Identify which cell holds the provided text, then report its (x, y) central coordinate. 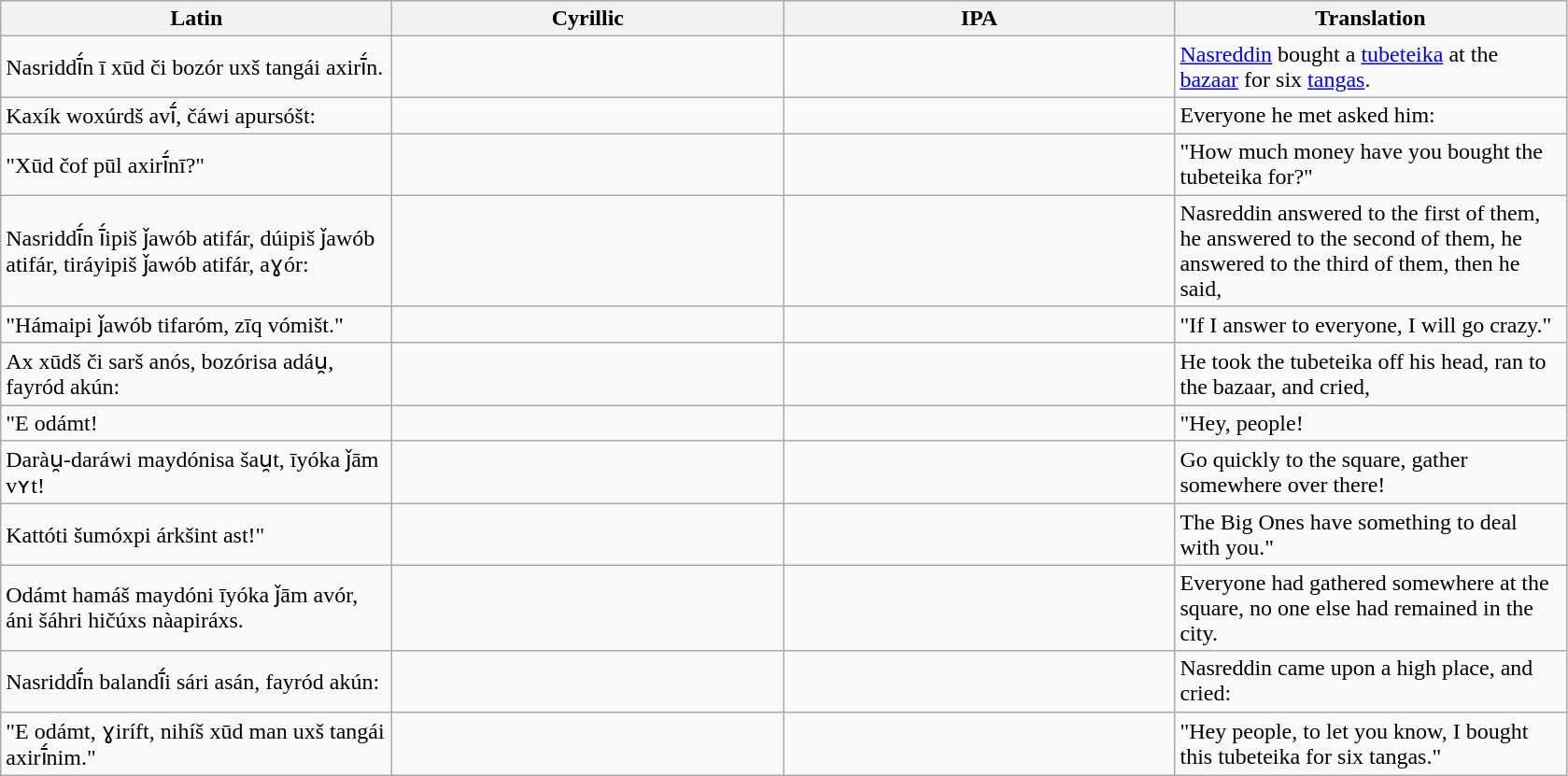
"Xūd čof pūl axirī́nī?" (196, 164)
"Hey, people! (1371, 423)
"E odámt, ɣiríft, nihíš xūd man uxš tangái axirī́nim." (196, 743)
Translation (1371, 19)
"E odámt! (196, 423)
Everyone had gathered somewhere at the square, no one else had remained in the city. (1371, 608)
He took the tubeteika off his head, ran to the bazaar, and cried, (1371, 374)
The Big Ones have something to deal with you." (1371, 534)
Kaxík woxúrdš avī́, čáwi apursóšt: (196, 116)
IPA (979, 19)
Odámt hamáš maydóni īyóka ǰām avór, áni šáhri hičúxs nàapiráxs. (196, 608)
"Hey people, to let you know, I bought this tubeteika for six tangas." (1371, 743)
Daràu̯-daráwi maydónisa šau̯t, īyóka ǰām vʏt! (196, 473)
Everyone he met asked him: (1371, 116)
Nasriddī́n balandī́i sári asán, fayród akún: (196, 682)
Latin (196, 19)
"How much money have you bought the tubeteika for?" (1371, 164)
Cyrillic (588, 19)
Go quickly to the square, gather somewhere over there! (1371, 473)
Nasriddī́n ī́ipiš ǰawób atifár, dúipiš ǰawób atifár, tiráyipiš ǰawób atifár, aɣór: (196, 250)
"Hámaipi ǰawób tifaróm, zīq vómišt." (196, 325)
Nasreddin answered to the first of them, he answered to the second of them, he answered to the third of them, then he said, (1371, 250)
Nasreddin came upon a high place, and cried: (1371, 682)
Ax xūdš či sarš anós, bozórisa adáu̯, fayród akún: (196, 374)
"If I answer to everyone, I will go crazy." (1371, 325)
Nasriddī́n ī xūd či bozór uxš tangái axirī́n. (196, 67)
Nasreddin bought a tubeteika at the bazaar for six tangas. (1371, 67)
Kattóti šumóxpi árkšint ast!" (196, 534)
